Return (x, y) of the center of cell containing provided text 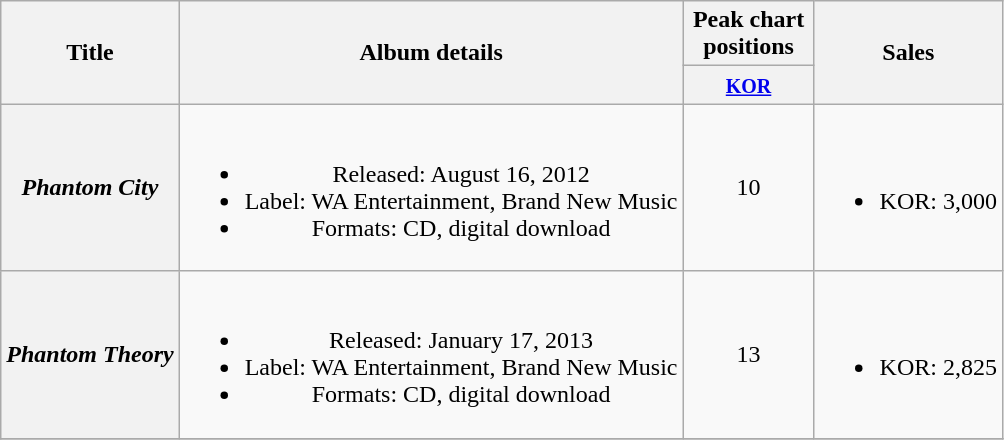
Album details (431, 52)
KOR (748, 85)
Phantom Theory (90, 354)
Released: August 16, 2012Label: WA Entertainment, Brand New MusicFormats: CD, digital download (431, 188)
Phantom City (90, 188)
KOR: 2,825 (908, 354)
13 (748, 354)
10 (748, 188)
Sales (908, 52)
Peak chart positions (748, 34)
KOR: 3,000 (908, 188)
Title (90, 52)
Released: January 17, 2013Label: WA Entertainment, Brand New MusicFormats: CD, digital download (431, 354)
